Return (x, y) of the center of cell containing provided text 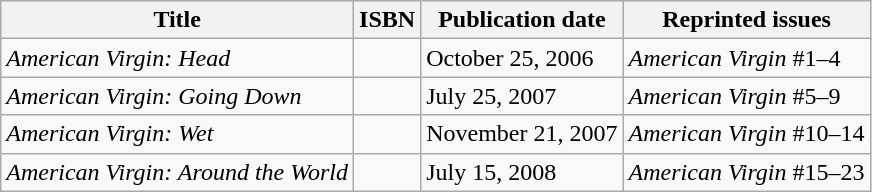
American Virgin: Head (178, 58)
American Virgin #5–9 (746, 96)
American Virgin: Going Down (178, 96)
Publication date (522, 20)
July 15, 2008 (522, 172)
ISBN (388, 20)
American Virgin #10–14 (746, 134)
American Virgin #1–4 (746, 58)
American Virgin: Wet (178, 134)
American Virgin #15–23 (746, 172)
Reprinted issues (746, 20)
July 25, 2007 (522, 96)
Title (178, 20)
October 25, 2006 (522, 58)
November 21, 2007 (522, 134)
American Virgin: Around the World (178, 172)
